Provide the (X, Y) coordinate of the cell's center where the given text is located.  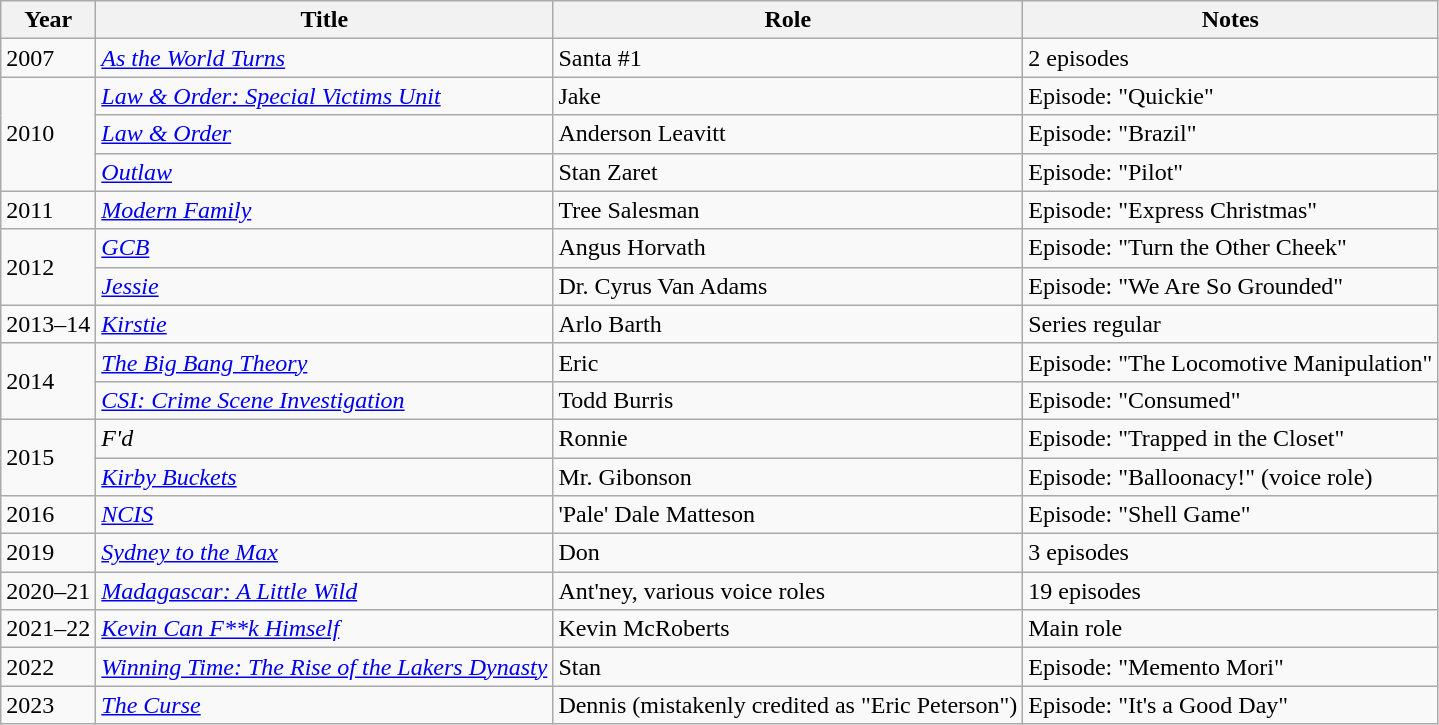
Todd Burris (788, 400)
Title (324, 20)
Tree Salesman (788, 210)
Kevin Can F**k Himself (324, 629)
2 episodes (1230, 58)
Mr. Gibonson (788, 477)
Don (788, 553)
Role (788, 20)
F'd (324, 438)
Law & Order: Special Victims Unit (324, 96)
2011 (48, 210)
2020–21 (48, 591)
Ant'ney, various voice roles (788, 591)
2022 (48, 667)
Kevin McRoberts (788, 629)
NCIS (324, 515)
2016 (48, 515)
Episode: "Consumed" (1230, 400)
The Curse (324, 705)
Eric (788, 362)
Episode: "Express Christmas" (1230, 210)
2013–14 (48, 324)
As the World Turns (324, 58)
Ronnie (788, 438)
Angus Horvath (788, 248)
Modern Family (324, 210)
Jessie (324, 286)
Episode: "Memento Mori" (1230, 667)
GCB (324, 248)
Episode: "Quickie" (1230, 96)
Episode: "Turn the Other Cheek" (1230, 248)
Outlaw (324, 172)
Episode: "Trapped in the Closet" (1230, 438)
The Big Bang Theory (324, 362)
2021–22 (48, 629)
Anderson Leavitt (788, 134)
2019 (48, 553)
2014 (48, 381)
19 episodes (1230, 591)
Episode: "Shell Game" (1230, 515)
Episode: "Pilot" (1230, 172)
CSI: Crime Scene Investigation (324, 400)
Stan (788, 667)
Episode: "We Are So Grounded" (1230, 286)
2010 (48, 134)
Madagascar: A Little Wild (324, 591)
Kirstie (324, 324)
2015 (48, 457)
3 episodes (1230, 553)
Main role (1230, 629)
Law & Order (324, 134)
Jake (788, 96)
Dennis (mistakenly credited as "Eric Peterson") (788, 705)
2023 (48, 705)
Episode: "Balloonacy!" (voice role) (1230, 477)
Episode: "It's a Good Day" (1230, 705)
'Pale' Dale Matteson (788, 515)
Notes (1230, 20)
Arlo Barth (788, 324)
Santa #1 (788, 58)
Episode: "The Locomotive Manipulation" (1230, 362)
Stan Zaret (788, 172)
Sydney to the Max (324, 553)
Year (48, 20)
Winning Time: The Rise of the Lakers Dynasty (324, 667)
Episode: "Brazil" (1230, 134)
2012 (48, 267)
Dr. Cyrus Van Adams (788, 286)
2007 (48, 58)
Series regular (1230, 324)
Kirby Buckets (324, 477)
